Locate the cell with the specified text and output its (X, Y) center coordinate. 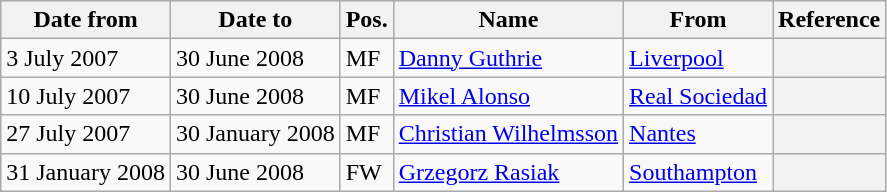
3 July 2007 (86, 58)
Nantes (698, 134)
Mikel Alonso (508, 96)
From (698, 20)
Danny Guthrie (508, 58)
Reference (830, 20)
Date from (86, 20)
Real Sociedad (698, 96)
FW (366, 172)
Grzegorz Rasiak (508, 172)
27 July 2007 (86, 134)
Name (508, 20)
Christian Wilhelmsson (508, 134)
Date to (255, 20)
Liverpool (698, 58)
31 January 2008 (86, 172)
Southampton (698, 172)
10 July 2007 (86, 96)
Pos. (366, 20)
30 January 2008 (255, 134)
